For the text-containing cell, return its midpoint in [x, y] coordinate format. 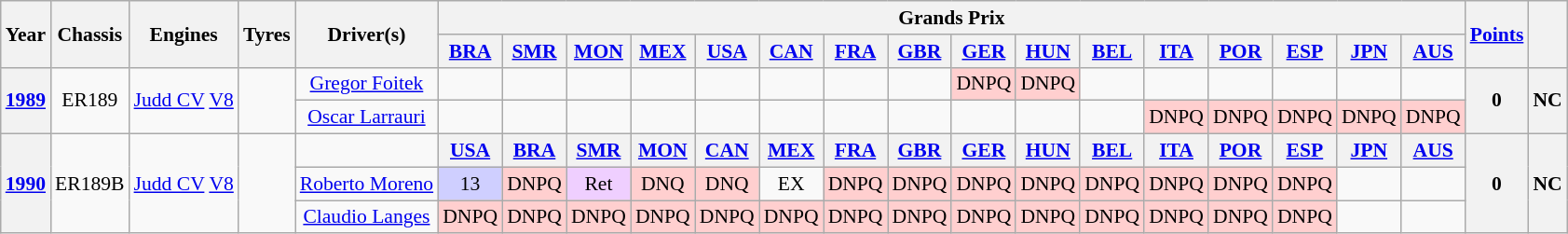
Gregor Foitek [367, 84]
EX [792, 184]
Year [26, 34]
Oscar Larrauri [367, 117]
Ret [598, 184]
Roberto Moreno [367, 184]
ER189 [89, 101]
Claudio Langes [367, 217]
1990 [26, 185]
Tyres [266, 34]
Grands Prix [951, 18]
ER189B [89, 185]
13 [470, 184]
Driver(s) [367, 34]
1989 [26, 101]
Chassis [89, 34]
Points [1497, 34]
Engines [184, 34]
